Return the (x, y) coordinate for the center point of the cell that contains the specified text.  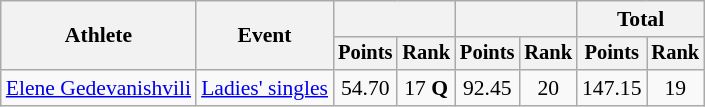
Total (640, 19)
54.70 (365, 88)
Ladies' singles (264, 88)
147.15 (612, 88)
20 (548, 88)
Elene Gedevanishvili (98, 88)
Event (264, 36)
17 Q (426, 88)
19 (675, 88)
Athlete (98, 36)
92.45 (487, 88)
